Determine the (X, Y) coordinate at the center of the cell enclosing the given text.  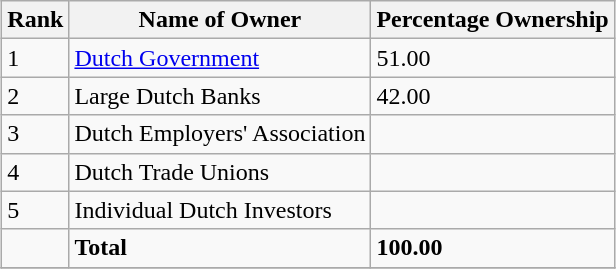
Dutch Trade Unions (220, 172)
Name of Owner (220, 20)
42.00 (492, 96)
Large Dutch Banks (220, 96)
Individual Dutch Investors (220, 210)
1 (36, 58)
Rank (36, 20)
Dutch Government (220, 58)
Percentage Ownership (492, 20)
5 (36, 210)
Dutch Employers' Association (220, 134)
2 (36, 96)
3 (36, 134)
51.00 (492, 58)
100.00 (492, 248)
4 (36, 172)
Total (220, 248)
